Return the [X, Y] coordinate for the center point of the cell that contains the specified text.  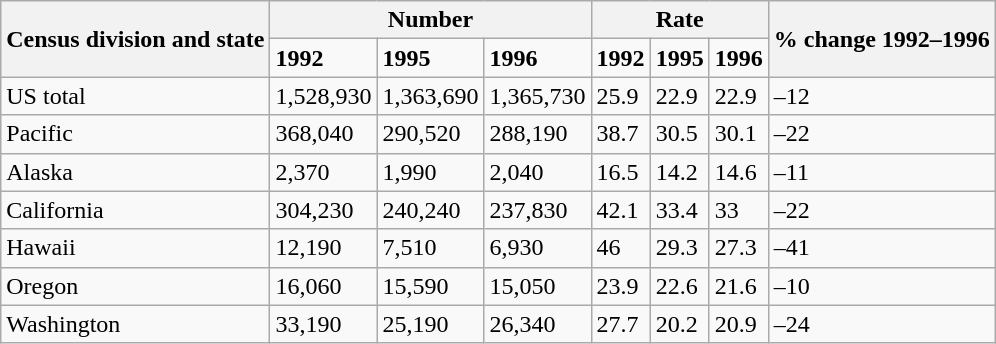
288,190 [538, 134]
33.4 [680, 210]
38.7 [620, 134]
–12 [882, 96]
15,050 [538, 286]
26,340 [538, 324]
2,370 [324, 172]
Hawaii [136, 248]
237,830 [538, 210]
–41 [882, 248]
Rate [680, 20]
–10 [882, 286]
46 [620, 248]
15,590 [430, 286]
368,040 [324, 134]
25.9 [620, 96]
Alaska [136, 172]
2,040 [538, 172]
25,190 [430, 324]
US total [136, 96]
33 [738, 210]
27.7 [620, 324]
27.3 [738, 248]
16,060 [324, 286]
290,520 [430, 134]
240,240 [430, 210]
Washington [136, 324]
21.6 [738, 286]
304,230 [324, 210]
30.5 [680, 134]
California [136, 210]
33,190 [324, 324]
Census division and state [136, 39]
14.2 [680, 172]
6,930 [538, 248]
Pacific [136, 134]
23.9 [620, 286]
–24 [882, 324]
20.2 [680, 324]
12,190 [324, 248]
1,363,690 [430, 96]
29.3 [680, 248]
–11 [882, 172]
14.6 [738, 172]
1,365,730 [538, 96]
22.6 [680, 286]
20.9 [738, 324]
42.1 [620, 210]
% change 1992–1996 [882, 39]
1,528,930 [324, 96]
30.1 [738, 134]
Oregon [136, 286]
Number [430, 20]
1,990 [430, 172]
7,510 [430, 248]
16.5 [620, 172]
